Search for the cell housing the specified text and yield its [x, y] center coordinate. 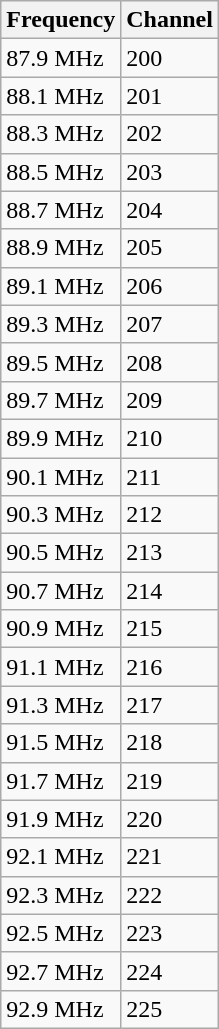
214 [170, 591]
218 [170, 743]
90.7 MHz [61, 591]
Channel [170, 20]
215 [170, 629]
200 [170, 58]
220 [170, 819]
92.3 MHz [61, 895]
90.1 MHz [61, 477]
217 [170, 705]
90.3 MHz [61, 515]
224 [170, 971]
212 [170, 515]
222 [170, 895]
205 [170, 248]
213 [170, 553]
88.1 MHz [61, 96]
207 [170, 324]
Frequency [61, 20]
89.1 MHz [61, 286]
206 [170, 286]
92.9 MHz [61, 1009]
211 [170, 477]
89.5 MHz [61, 362]
208 [170, 362]
202 [170, 134]
223 [170, 933]
87.9 MHz [61, 58]
91.1 MHz [61, 667]
89.7 MHz [61, 400]
89.9 MHz [61, 438]
91.7 MHz [61, 781]
219 [170, 781]
216 [170, 667]
203 [170, 172]
91.3 MHz [61, 705]
221 [170, 857]
92.1 MHz [61, 857]
88.5 MHz [61, 172]
90.5 MHz [61, 553]
201 [170, 96]
89.3 MHz [61, 324]
88.9 MHz [61, 248]
225 [170, 1009]
88.3 MHz [61, 134]
88.7 MHz [61, 210]
91.9 MHz [61, 819]
210 [170, 438]
91.5 MHz [61, 743]
90.9 MHz [61, 629]
92.5 MHz [61, 933]
204 [170, 210]
92.7 MHz [61, 971]
209 [170, 400]
